Pinpoint the cell where the given text exists, returning its (X, Y) midpoint coordinate. 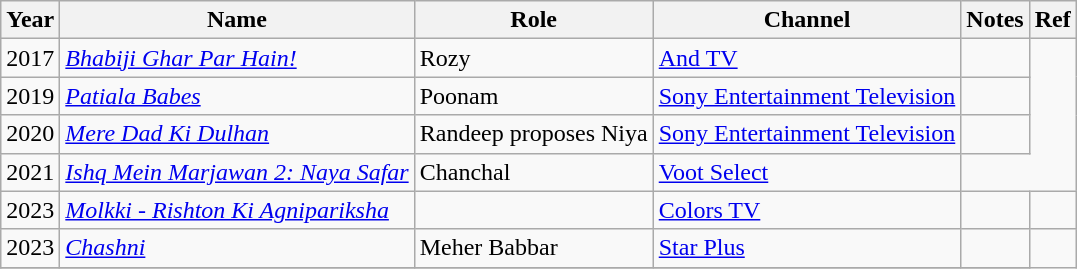
Colors TV (807, 210)
2017 (30, 58)
Meher Babbar (534, 248)
2021 (30, 172)
Rozy (534, 58)
Molkki - Rishton Ki Agnipariksha (237, 210)
Channel (807, 20)
Patiala Babes (237, 96)
Bhabiji Ghar Par Hain! (237, 58)
Name (237, 20)
Randeep proposes Niya (534, 134)
Poonam (534, 96)
Chashni (237, 248)
Voot Select (807, 172)
Notes (995, 20)
Ishq Mein Marjawan 2: Naya Safar (237, 172)
Role (534, 20)
Ref (1052, 20)
Star Plus (807, 248)
And TV (807, 58)
2020 (30, 134)
Mere Dad Ki Dulhan (237, 134)
2019 (30, 96)
Year (30, 20)
Chanchal (534, 172)
